Provide the (x, y) coordinate of the cell's center where the given text is located.  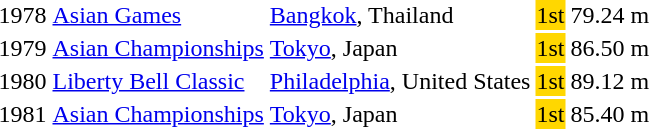
Liberty Bell Classic (158, 81)
Philadelphia, United States (400, 81)
Asian Games (158, 15)
Bangkok, Thailand (400, 15)
